Detect which cell encompasses the target text, then output its [x, y] center coordinate. 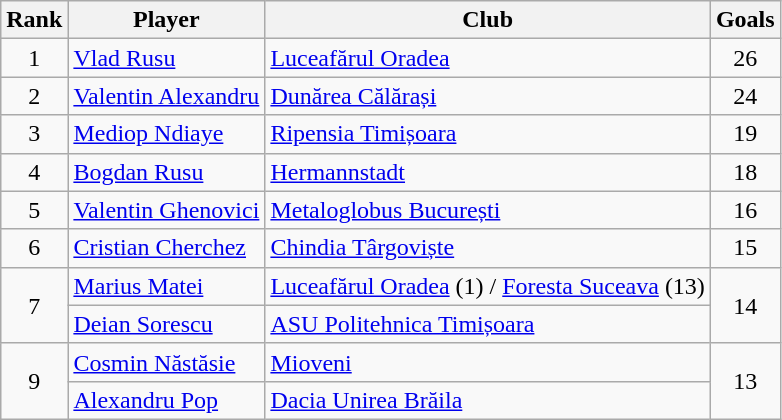
6 [34, 248]
Mediop Ndiaye [166, 134]
Deian Sorescu [166, 324]
Vlad Rusu [166, 58]
16 [745, 210]
24 [745, 96]
7 [34, 305]
Rank [34, 20]
Marius Matei [166, 286]
Valentin Alexandru [166, 96]
Chindia Târgoviște [488, 248]
1 [34, 58]
Mioveni [488, 362]
Hermannstadt [488, 172]
Valentin Ghenovici [166, 210]
Cosmin Năstăsie [166, 362]
3 [34, 134]
2 [34, 96]
Cristian Cherchez [166, 248]
18 [745, 172]
Dacia Unirea Brăila [488, 400]
Alexandru Pop [166, 400]
Metaloglobus București [488, 210]
Player [166, 20]
19 [745, 134]
Luceafărul Oradea [488, 58]
Club [488, 20]
14 [745, 305]
9 [34, 381]
Bogdan Rusu [166, 172]
13 [745, 381]
5 [34, 210]
ASU Politehnica Timișoara [488, 324]
Dunărea Călărași [488, 96]
Ripensia Timișoara [488, 134]
Goals [745, 20]
4 [34, 172]
Luceafărul Oradea (1) / Foresta Suceava (13) [488, 286]
26 [745, 58]
15 [745, 248]
